Scan for the cell matching the given text and deliver its [X, Y] coordinate at center. 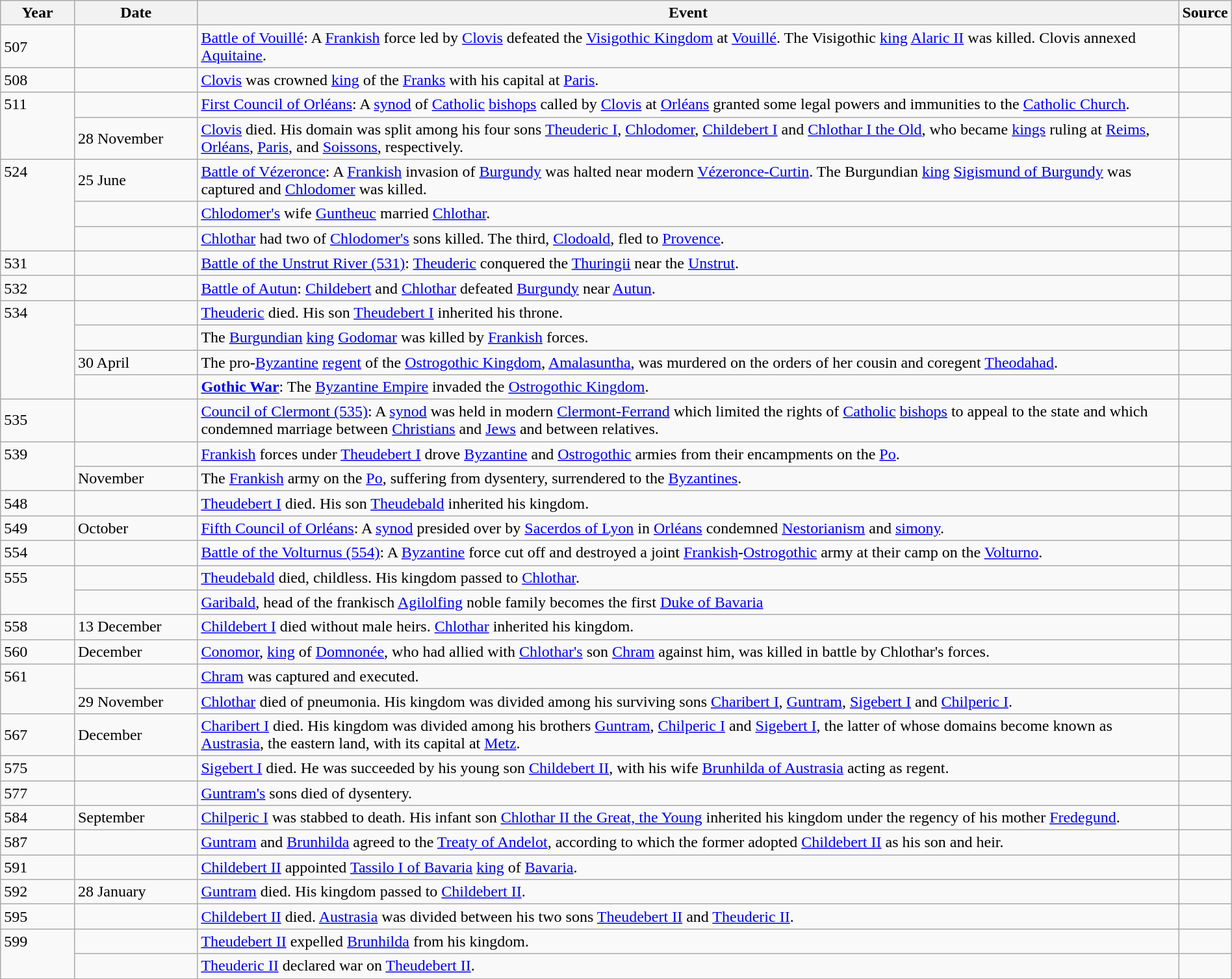
Theudebald died, childless. His kingdom passed to Chlothar. [688, 578]
Childebert II died. Austrasia was divided between his two sons Theudebert II and Theuderic II. [688, 917]
Chilperic I was stabbed to death. His infant son Chlothar II the Great, the Young inherited his kingdom under the regency of his mother Fredegund. [688, 818]
554 [38, 553]
531 [38, 263]
29 November [135, 701]
548 [38, 503]
Date [135, 13]
Conomor, king of Domnonée, who had allied with Chlothar's son Chram against him, was killed in battle by Chlothar's forces. [688, 652]
28 November [135, 138]
591 [38, 867]
Chlodomer's wife Guntheuc married Chlothar. [688, 214]
561 [38, 689]
Battle of the Unstrut River (531): Theuderic conquered the Thuringii near the Unstrut. [688, 263]
549 [38, 528]
October [135, 528]
September [135, 818]
535 [38, 421]
599 [38, 954]
13 December [135, 627]
28 January [135, 892]
Year [38, 13]
567 [38, 734]
508 [38, 80]
592 [38, 892]
Battle of Autun: Childebert and Chlothar defeated Burgundy near Autun. [688, 288]
555 [38, 590]
577 [38, 793]
Fifth Council of Orléans: A synod presided over by Sacerdos of Lyon in Orléans condemned Nestorianism and simony. [688, 528]
25 June [135, 181]
November [135, 479]
Theudebert II expelled Brunhilda from his kingdom. [688, 941]
Frankish forces under Theudebert I drove Byzantine and Ostrogothic armies from their encampments on the Po. [688, 454]
Guntram's sons died of dysentery. [688, 793]
Theuderic II declared war on Theudebert II. [688, 966]
First Council of Orléans: A synod of Catholic bishops called by Clovis at Orléans granted some legal powers and immunities to the Catholic Church. [688, 105]
575 [38, 768]
Theudebert I died. His son Theudebald inherited his kingdom. [688, 503]
Sigebert I died. He was succeeded by his young son Childebert II, with his wife Brunhilda of Austrasia acting as regent. [688, 768]
Chram was captured and executed. [688, 676]
Chlothar had two of Chlodomer's sons killed. The third, Clodoald, fled to Provence. [688, 238]
Guntram and Brunhilda agreed to the Treaty of Andelot, according to which the former adopted Childebert II as his son and heir. [688, 843]
558 [38, 627]
532 [38, 288]
The Burgundian king Godomar was killed by Frankish forces. [688, 337]
524 [38, 205]
Battle of the Volturnus (554): A Byzantine force cut off and destroyed a joint Frankish-Ostrogothic army at their camp on the Volturno. [688, 553]
Guntram died. His kingdom passed to Childebert II. [688, 892]
595 [38, 917]
584 [38, 818]
30 April [135, 362]
Source [1205, 13]
Chlothar died of pneumonia. His kingdom was divided among his surviving sons Charibert I, Guntram, Sigebert I and Chilperic I. [688, 701]
511 [38, 126]
507 [38, 47]
Garibald, head of the frankisch Agilolfing noble family becomes the first Duke of Bavaria [688, 602]
Theuderic died. His son Theudebert I inherited his throne. [688, 312]
The pro-Byzantine regent of the Ostrogothic Kingdom, Amalasuntha, was murdered on the orders of her cousin and coregent Theodahad. [688, 362]
The Frankish army on the Po, suffering from dysentery, surrendered to the Byzantines. [688, 479]
539 [38, 466]
587 [38, 843]
534 [38, 350]
Gothic War: The Byzantine Empire invaded the Ostrogothic Kingdom. [688, 387]
560 [38, 652]
Event [688, 13]
Clovis was crowned king of the Franks with his capital at Paris. [688, 80]
Childebert II appointed Tassilo I of Bavaria king of Bavaria. [688, 867]
Childebert I died without male heirs. Chlothar inherited his kingdom. [688, 627]
